Pinpoint the cell where the given text exists, returning its [x, y] midpoint coordinate. 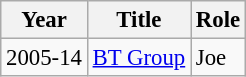
2005-14 [44, 58]
Joe [218, 58]
BT Group [138, 58]
Title [138, 20]
Year [44, 20]
Role [218, 20]
